Pinpoint the cell where the given text exists, returning its [X, Y] midpoint coordinate. 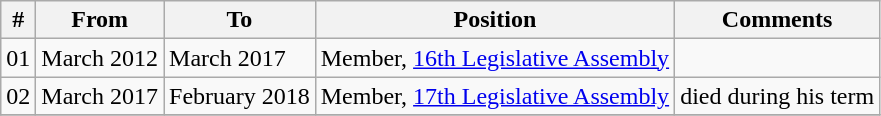
From [100, 20]
To [240, 20]
Member, 17th Legislative Assembly [494, 96]
# [18, 20]
01 [18, 58]
died during his term [778, 96]
Comments [778, 20]
February 2018 [240, 96]
Position [494, 20]
02 [18, 96]
Member, 16th Legislative Assembly [494, 58]
March 2012 [100, 58]
